Return (X, Y) of the center of cell containing provided text 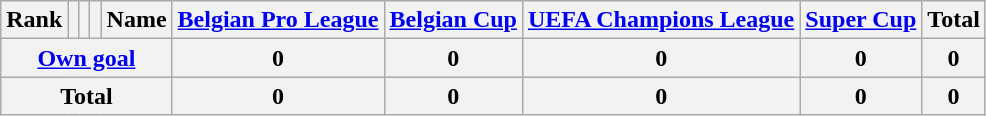
Own goal (86, 58)
Belgian Pro League (278, 20)
Rank (34, 20)
Super Cup (861, 20)
Belgian Cup (453, 20)
Name (136, 20)
UEFA Champions League (660, 20)
